Return the [x, y] coordinate for the center point of the cell that contains the specified text.  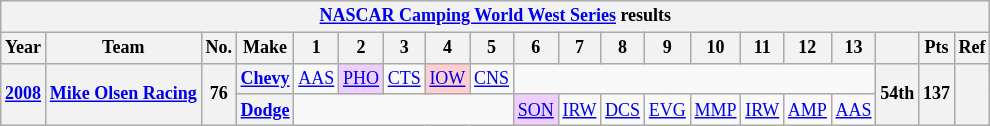
6 [536, 48]
11 [762, 48]
13 [854, 48]
NASCAR Camping World West Series results [496, 16]
Pts [937, 48]
Team [123, 48]
2 [362, 48]
AMP [808, 110]
54th [898, 94]
7 [580, 48]
No. [218, 48]
12 [808, 48]
SON [536, 110]
Chevy [265, 78]
DCS [623, 110]
CTS [404, 78]
9 [667, 48]
4 [448, 48]
3 [404, 48]
10 [716, 48]
Make [265, 48]
MMP [716, 110]
76 [218, 94]
8 [623, 48]
EVG [667, 110]
137 [937, 94]
IOW [448, 78]
Year [24, 48]
2008 [24, 94]
Dodge [265, 110]
PHO [362, 78]
Ref [972, 48]
CNS [492, 78]
5 [492, 48]
Mike Olsen Racing [123, 94]
1 [316, 48]
